Pinpoint the cell where the given text exists, returning its (x, y) midpoint coordinate. 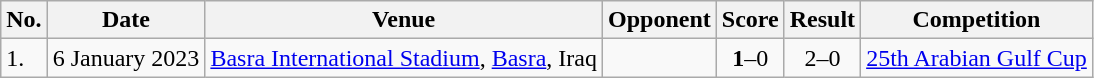
Basra International Stadium, Basra, Iraq (404, 58)
Date (126, 20)
25th Arabian Gulf Cup (977, 58)
2–0 (822, 58)
6 January 2023 (126, 58)
Venue (404, 20)
1–0 (750, 58)
No. (24, 20)
1. (24, 58)
Result (822, 20)
Score (750, 20)
Opponent (660, 20)
Competition (977, 20)
